Return the (X, Y) coordinate for the center point of the cell that contains the specified text.  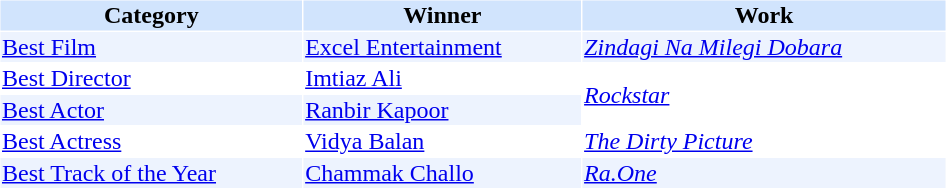
Chammak Challo (442, 173)
Best Actress (151, 141)
Best Actor (151, 110)
Best Director (151, 79)
Rockstar (764, 95)
Ranbir Kapoor (442, 110)
Imtiaz Ali (442, 79)
Excel Entertainment (442, 47)
Best Track of the Year (151, 173)
Vidya Balan (442, 141)
Work (764, 15)
Ra.One (764, 173)
Zindagi Na Milegi Dobara (764, 47)
Best Film (151, 47)
The Dirty Picture (764, 141)
Winner (442, 15)
Category (151, 15)
